Return the [x, y] coordinate for the center point of the cell that contains the specified text.  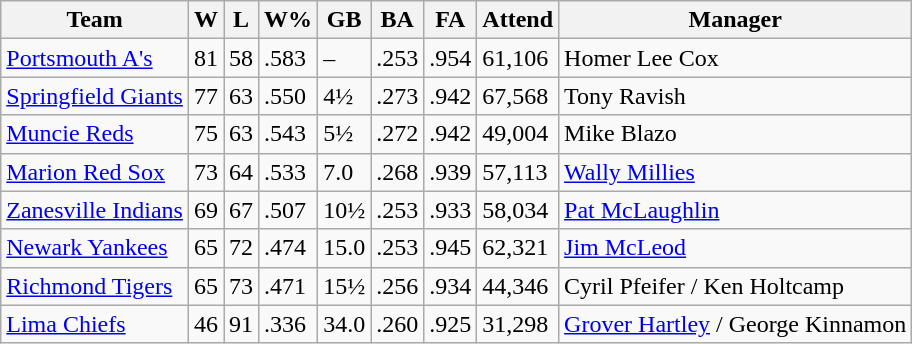
.273 [398, 96]
Tony Ravish [736, 96]
.336 [288, 324]
67,568 [518, 96]
.471 [288, 286]
75 [206, 134]
.507 [288, 210]
Grover Hartley / George Kinnamon [736, 324]
15½ [344, 286]
– [344, 58]
Team [95, 20]
77 [206, 96]
91 [242, 324]
61,106 [518, 58]
Portsmouth A's [95, 58]
Mike Blazo [736, 134]
.945 [450, 248]
FA [450, 20]
.550 [288, 96]
Lima Chiefs [95, 324]
W [206, 20]
Homer Lee Cox [736, 58]
.256 [398, 286]
.939 [450, 172]
.533 [288, 172]
.474 [288, 248]
64 [242, 172]
81 [206, 58]
.268 [398, 172]
.934 [450, 286]
Richmond Tigers [95, 286]
34.0 [344, 324]
.260 [398, 324]
Muncie Reds [95, 134]
GB [344, 20]
Cyril Pfeifer / Ken Holtcamp [736, 286]
67 [242, 210]
5½ [344, 134]
Zanesville Indians [95, 210]
31,298 [518, 324]
58,034 [518, 210]
.933 [450, 210]
62,321 [518, 248]
Attend [518, 20]
44,346 [518, 286]
Newark Yankees [95, 248]
W% [288, 20]
.925 [450, 324]
4½ [344, 96]
Pat McLaughlin [736, 210]
Springfield Giants [95, 96]
Marion Red Sox [95, 172]
.543 [288, 134]
.272 [398, 134]
Wally Millies [736, 172]
7.0 [344, 172]
BA [398, 20]
Manager [736, 20]
49,004 [518, 134]
10½ [344, 210]
Jim McLeod [736, 248]
69 [206, 210]
46 [206, 324]
.954 [450, 58]
.583 [288, 58]
58 [242, 58]
57,113 [518, 172]
72 [242, 248]
15.0 [344, 248]
L [242, 20]
